Search for the cell housing the specified text and yield its [x, y] center coordinate. 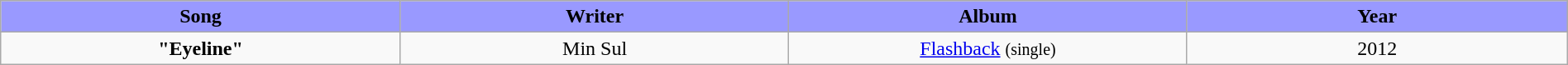
Flashback (single) [987, 48]
Year [1377, 17]
Song [201, 17]
Min Sul [595, 48]
Writer [595, 17]
2012 [1377, 48]
Album [987, 17]
"Eyeline" [201, 48]
